Locate the cell with the specified text and output its [X, Y] center coordinate. 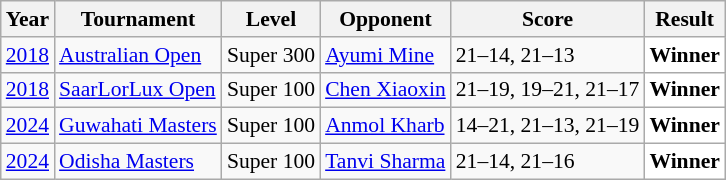
SaarLorLux Open [138, 90]
21–19, 19–21, 21–17 [548, 90]
Anmol Kharb [386, 126]
Result [684, 19]
Opponent [386, 19]
Australian Open [138, 55]
Super 300 [271, 55]
Odisha Masters [138, 162]
Chen Xiaoxin [386, 90]
Tournament [138, 19]
Ayumi Mine [386, 55]
21–14, 21–16 [548, 162]
Level [271, 19]
Score [548, 19]
Tanvi Sharma [386, 162]
Guwahati Masters [138, 126]
14–21, 21–13, 21–19 [548, 126]
21–14, 21–13 [548, 55]
Year [28, 19]
